Return (x, y) of the center of cell containing provided text 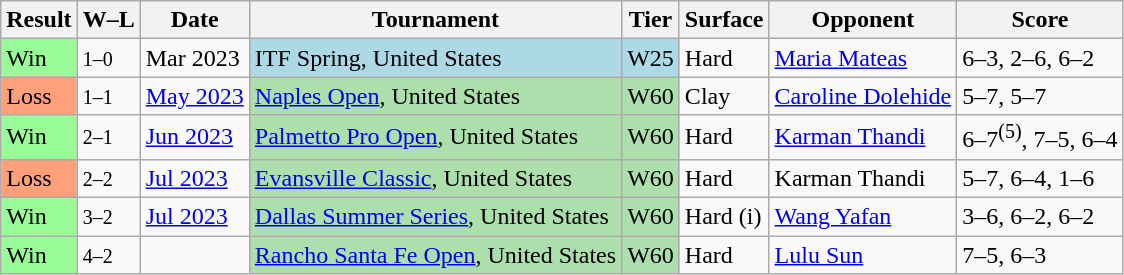
Jun 2023 (194, 138)
Dallas Summer Series, United States (435, 217)
Wang Yafan (863, 217)
Maria Mateas (863, 58)
6–7(5), 7–5, 6–4 (1040, 138)
6–3, 2–6, 6–2 (1040, 58)
3–2 (108, 217)
Mar 2023 (194, 58)
Score (1040, 20)
Tier (651, 20)
1–0 (108, 58)
5–7, 6–4, 1–6 (1040, 178)
Date (194, 20)
Surface (724, 20)
Result (39, 20)
Rancho Santa Fe Open, United States (435, 255)
Tournament (435, 20)
Palmetto Pro Open, United States (435, 138)
Evansville Classic, United States (435, 178)
Hard (i) (724, 217)
ITF Spring, United States (435, 58)
Opponent (863, 20)
2–2 (108, 178)
Clay (724, 96)
W–L (108, 20)
7–5, 6–3 (1040, 255)
W25 (651, 58)
1–1 (108, 96)
Lulu Sun (863, 255)
5–7, 5–7 (1040, 96)
Caroline Dolehide (863, 96)
4–2 (108, 255)
3–6, 6–2, 6–2 (1040, 217)
May 2023 (194, 96)
Naples Open, United States (435, 96)
2–1 (108, 138)
